Extract the [X, Y] coordinate from the center of the cell holding the provided text.  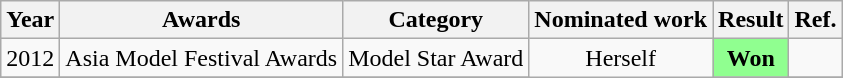
Year [30, 20]
Nominated work [621, 20]
Result [751, 20]
Herself [621, 58]
2012 [30, 58]
Ref. [816, 20]
Asia Model Festival Awards [202, 58]
Category [436, 20]
Awards [202, 20]
Won [751, 58]
Model Star Award [436, 58]
